Detect which cell encompasses the target text, then output its (x, y) center coordinate. 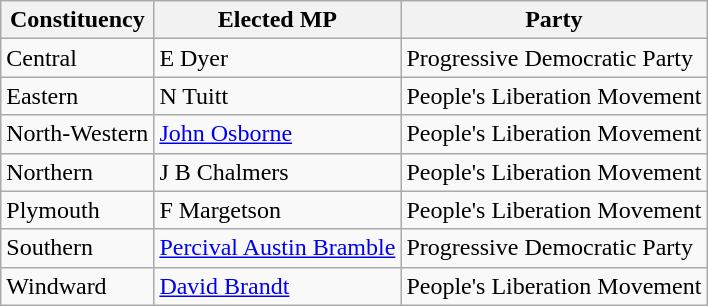
Party (554, 20)
North-Western (78, 134)
Central (78, 58)
E Dyer (278, 58)
Percival Austin Bramble (278, 248)
Windward (78, 286)
Eastern (78, 96)
David Brandt (278, 286)
N Tuitt (278, 96)
Constituency (78, 20)
Northern (78, 172)
J B Chalmers (278, 172)
Southern (78, 248)
F Margetson (278, 210)
John Osborne (278, 134)
Plymouth (78, 210)
Elected MP (278, 20)
